From the cell containing the given text, extract its center point as (X, Y) coordinate. 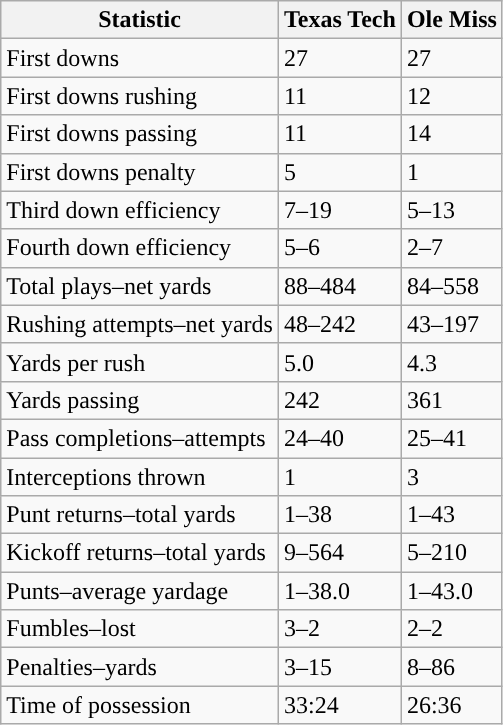
5–13 (452, 210)
4.3 (452, 362)
3–15 (340, 667)
88–484 (340, 286)
2–7 (452, 248)
Rushing attempts–net yards (140, 324)
26:36 (452, 705)
5–6 (340, 248)
9–564 (340, 553)
24–40 (340, 438)
48–242 (340, 324)
Fumbles–lost (140, 629)
2–2 (452, 629)
First downs rushing (140, 96)
Total plays–net yards (140, 286)
Third down efficiency (140, 210)
33:24 (340, 705)
Yards passing (140, 400)
1–38.0 (340, 591)
43–197 (452, 324)
12 (452, 96)
Kickoff returns–total yards (140, 553)
Time of possession (140, 705)
5 (340, 172)
7–19 (340, 210)
First downs (140, 58)
3 (452, 477)
Pass completions–attempts (140, 438)
Interceptions thrown (140, 477)
First downs passing (140, 134)
Yards per rush (140, 362)
Fourth down efficiency (140, 248)
1–43 (452, 515)
3–2 (340, 629)
Statistic (140, 20)
Punt returns–total yards (140, 515)
14 (452, 134)
Punts–average yardage (140, 591)
1–43.0 (452, 591)
1–38 (340, 515)
5–210 (452, 553)
Penalties–yards (140, 667)
8–86 (452, 667)
84–558 (452, 286)
Texas Tech (340, 20)
242 (340, 400)
5.0 (340, 362)
25–41 (452, 438)
Ole Miss (452, 20)
361 (452, 400)
First downs penalty (140, 172)
